Determine the (X, Y) coordinate at the center of the cell enclosing the given text.  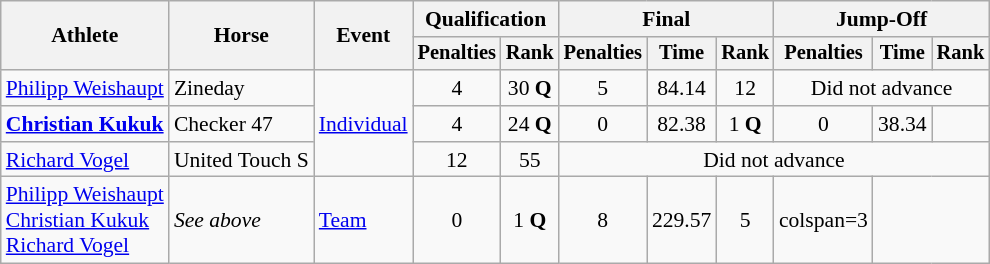
Christian Kukuk (85, 124)
Horse (242, 36)
Philipp WeishauptChristian KukukRichard Vogel (85, 220)
Final (666, 19)
Richard Vogel (85, 160)
Jump-Off (882, 19)
Qualification (486, 19)
24 Q (530, 124)
Event (364, 36)
Zineday (242, 88)
Checker 47 (242, 124)
229.57 (682, 220)
38.34 (902, 124)
8 (603, 220)
See above (242, 220)
84.14 (682, 88)
Individual (364, 124)
colspan=3 (824, 220)
Team (364, 220)
Philipp Weishaupt (85, 88)
United Touch S (242, 160)
30 Q (530, 88)
Athlete (85, 36)
82.38 (682, 124)
55 (530, 160)
